Output the (X, Y) coordinate of the center of the cell containing the given text.  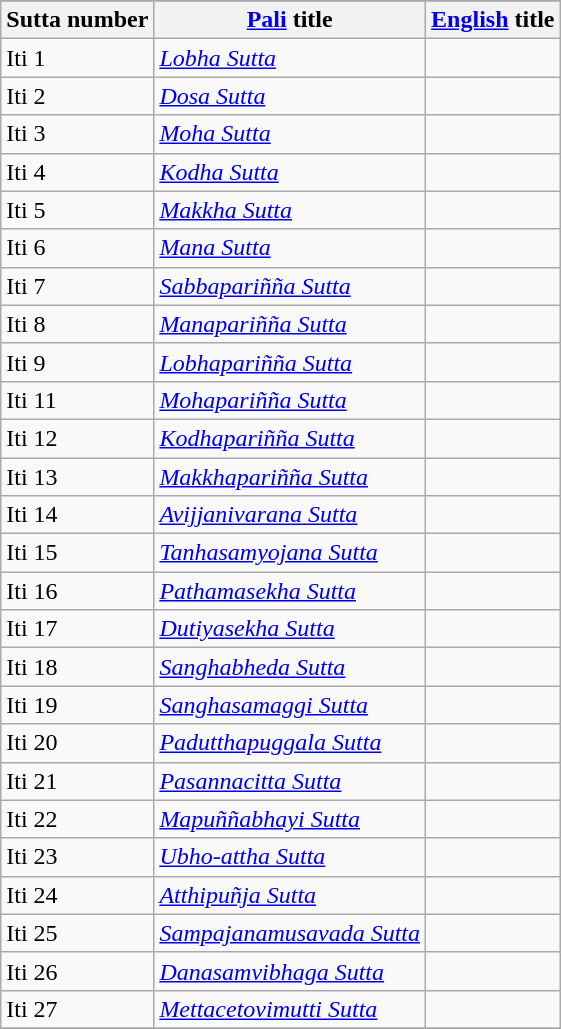
Mana Sutta (290, 248)
Iti 25 (78, 933)
Sabbapariñña Sutta (290, 286)
Iti 4 (78, 172)
Mettacetovimutti Sutta (290, 1009)
Iti 11 (78, 400)
Tanhasamyojana Sutta (290, 553)
Iti 24 (78, 895)
Iti 3 (78, 134)
Iti 7 (78, 286)
Iti 21 (78, 781)
Makkha Sutta (290, 210)
Sutta number (78, 20)
Lobha Sutta (290, 58)
Iti 22 (78, 819)
Iti 27 (78, 1009)
Iti 5 (78, 210)
Sanghasamaggi Sutta (290, 705)
Dutiyasekha Sutta (290, 629)
Sampajanamusavada Sutta (290, 933)
Manapariñña Sutta (290, 324)
Moha Sutta (290, 134)
Mohapariñña Sutta (290, 400)
Iti 18 (78, 667)
Iti 6 (78, 248)
Iti 16 (78, 591)
Iti 9 (78, 362)
Pasannacitta Sutta (290, 781)
Makkhapariñña Sutta (290, 477)
Iti 26 (78, 971)
Pali title (290, 20)
Iti 8 (78, 324)
Iti 20 (78, 743)
Mapuññabhayi Sutta (290, 819)
Sanghabheda Sutta (290, 667)
Iti 12 (78, 438)
Pathamasekha Sutta (290, 591)
Iti 23 (78, 857)
Dosa Sutta (290, 96)
Padutthapuggala Sutta (290, 743)
Iti 17 (78, 629)
Atthipuñja Sutta (290, 895)
Iti 2 (78, 96)
Kodha Sutta (290, 172)
Iti 15 (78, 553)
Iti 14 (78, 515)
Lobhapariñña Sutta (290, 362)
Iti 13 (78, 477)
Iti 1 (78, 58)
Danasamvibhaga Sutta (290, 971)
English title (493, 20)
Iti 19 (78, 705)
Ubho-attha Sutta (290, 857)
Kodhapariñña Sutta (290, 438)
Avijjanivarana Sutta (290, 515)
